Return [x, y] of the center of cell containing provided text 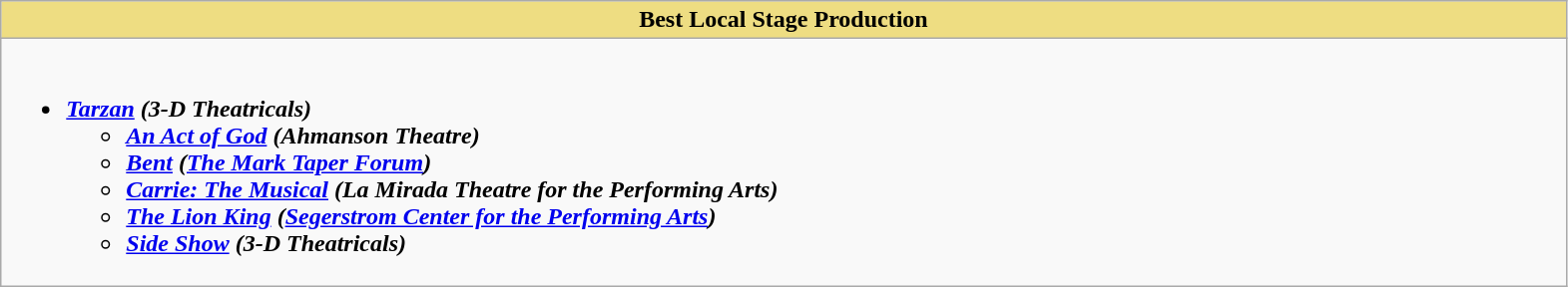
Best Local Stage Production [784, 20]
